Detect which cell encompasses the target text, then output its [X, Y] center coordinate. 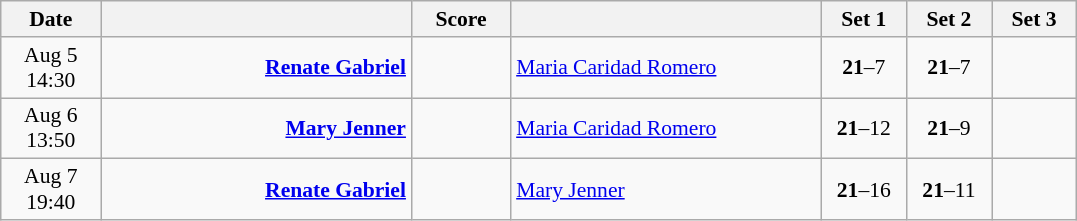
Set 3 [1034, 19]
Set 2 [948, 19]
Aug 719:40 [51, 190]
Date [51, 19]
21–12 [864, 128]
21–16 [864, 190]
Aug 613:50 [51, 128]
21–11 [948, 190]
Score [461, 19]
21–9 [948, 128]
Aug 514:30 [51, 68]
Set 1 [864, 19]
